Search for the cell housing the specified text and yield its [x, y] center coordinate. 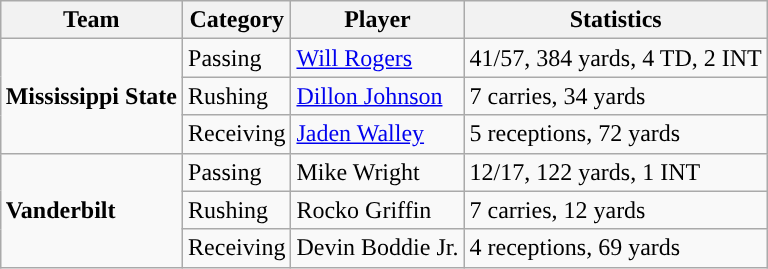
5 receptions, 72 yards [616, 134]
Player [378, 20]
7 carries, 12 yards [616, 210]
41/57, 384 yards, 4 TD, 2 INT [616, 58]
7 carries, 34 yards [616, 96]
Team [91, 20]
Mike Wright [378, 172]
Rocko Griffin [378, 210]
Mississippi State [91, 96]
Statistics [616, 20]
Category [237, 20]
12/17, 122 yards, 1 INT [616, 172]
Vanderbilt [91, 210]
Devin Boddie Jr. [378, 248]
Will Rogers [378, 58]
Jaden Walley [378, 134]
Dillon Johnson [378, 96]
4 receptions, 69 yards [616, 248]
